Detect which cell encompasses the target text, then output its (X, Y) center coordinate. 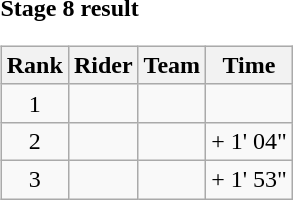
2 (34, 141)
Rank (34, 65)
Team (172, 65)
3 (34, 179)
Time (250, 65)
+ 1' 04" (250, 141)
Rider (103, 65)
1 (34, 103)
+ 1' 53" (250, 179)
